Output the [X, Y] coordinate of the center of the cell containing the given text.  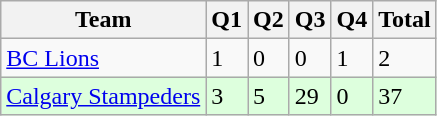
37 [405, 96]
29 [310, 96]
Q1 [227, 20]
5 [269, 96]
Q3 [310, 20]
3 [227, 96]
BC Lions [104, 58]
2 [405, 58]
Team [104, 20]
Calgary Stampeders [104, 96]
Q4 [352, 20]
Total [405, 20]
Q2 [269, 20]
